Find where the given text appears and provide that cell's center as (X, Y) coordinate. 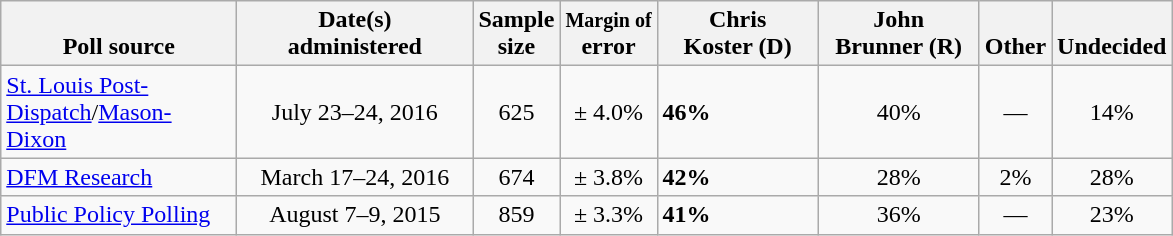
625 (516, 112)
July 23–24, 2016 (355, 112)
Other (1015, 34)
ChrisKoster (D) (738, 34)
2% (1015, 177)
Samplesize (516, 34)
St. Louis Post-Dispatch/Mason-Dixon (119, 112)
Public Policy Polling (119, 215)
August 7–9, 2015 (355, 215)
46% (738, 112)
14% (1112, 112)
23% (1112, 215)
40% (898, 112)
859 (516, 215)
674 (516, 177)
JohnBrunner (R) (898, 34)
± 4.0% (608, 112)
± 3.8% (608, 177)
Margin oferror (608, 34)
March 17–24, 2016 (355, 177)
36% (898, 215)
Date(s)administered (355, 34)
± 3.3% (608, 215)
42% (738, 177)
41% (738, 215)
DFM Research (119, 177)
Poll source (119, 34)
Undecided (1112, 34)
